Return the (X, Y) coordinate for the center point of the cell that contains the specified text.  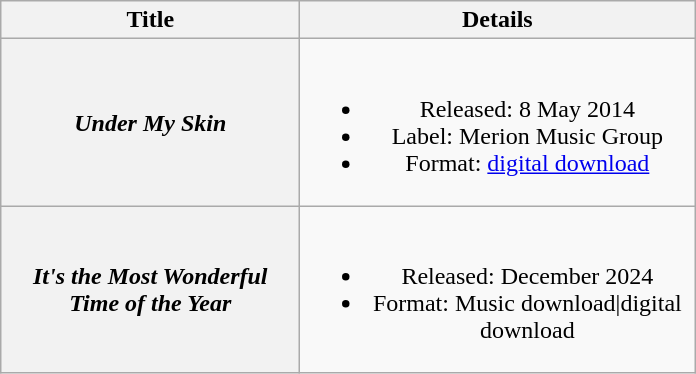
Released: December 2024Format: Music download|digital download (498, 290)
Released: 8 May 2014Label: Merion Music GroupFormat: digital download (498, 122)
Under My Skin (150, 122)
Details (498, 20)
Title (150, 20)
It's the Most Wonderful Time of the Year (150, 290)
